Determine the [X, Y] coordinate at the center of the cell enclosing the given text.  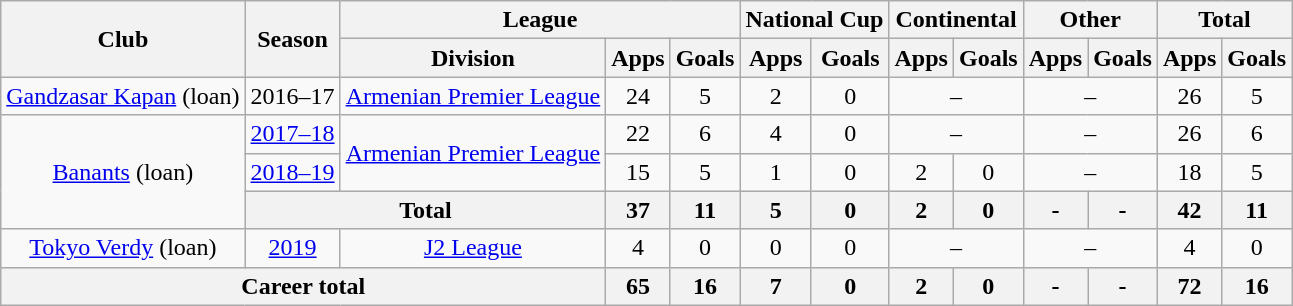
2018–19 [292, 172]
1 [776, 172]
Tokyo Verdy (loan) [123, 248]
Club [123, 39]
22 [638, 134]
Division [473, 58]
2019 [292, 248]
Season [292, 39]
37 [638, 210]
2016–17 [292, 96]
42 [1189, 210]
National Cup [814, 20]
Continental [956, 20]
7 [776, 286]
Banants (loan) [123, 172]
24 [638, 96]
15 [638, 172]
72 [1189, 286]
Career total [304, 286]
65 [638, 286]
2017–18 [292, 134]
Gandzasar Kapan (loan) [123, 96]
J2 League [473, 248]
Other [1090, 20]
League [540, 20]
18 [1189, 172]
